Find where the given text appears and provide that cell's center as (X, Y) coordinate. 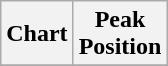
Chart (37, 34)
PeakPosition (120, 34)
